Scan for the cell matching the given text and deliver its (X, Y) coordinate at center. 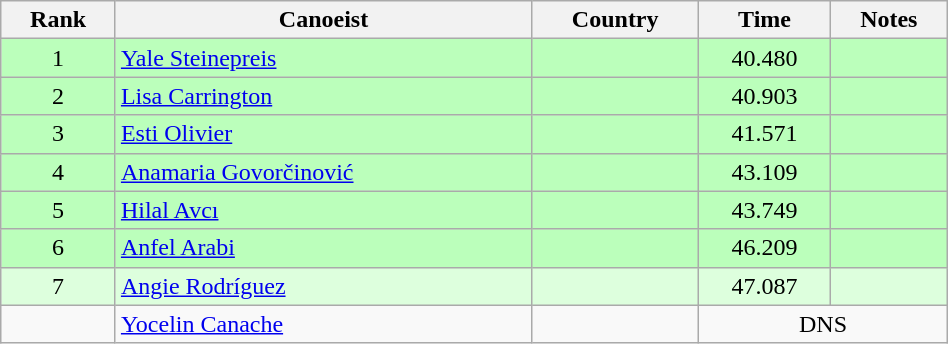
2 (58, 96)
Canoeist (323, 20)
7 (58, 286)
6 (58, 248)
Notes (888, 20)
3 (58, 134)
43.749 (765, 210)
Yale Steinepreis (323, 58)
Esti Olivier (323, 134)
DNS (824, 324)
40.903 (765, 96)
40.480 (765, 58)
41.571 (765, 134)
Hilal Avcı (323, 210)
Time (765, 20)
47.087 (765, 286)
4 (58, 172)
43.109 (765, 172)
Country (616, 20)
Rank (58, 20)
46.209 (765, 248)
1 (58, 58)
Yocelin Canache (323, 324)
Anamaria Govorčinović (323, 172)
Angie Rodríguez (323, 286)
Lisa Carrington (323, 96)
Anfel Arabi (323, 248)
5 (58, 210)
